From the cell containing the given text, extract its center point as (x, y) coordinate. 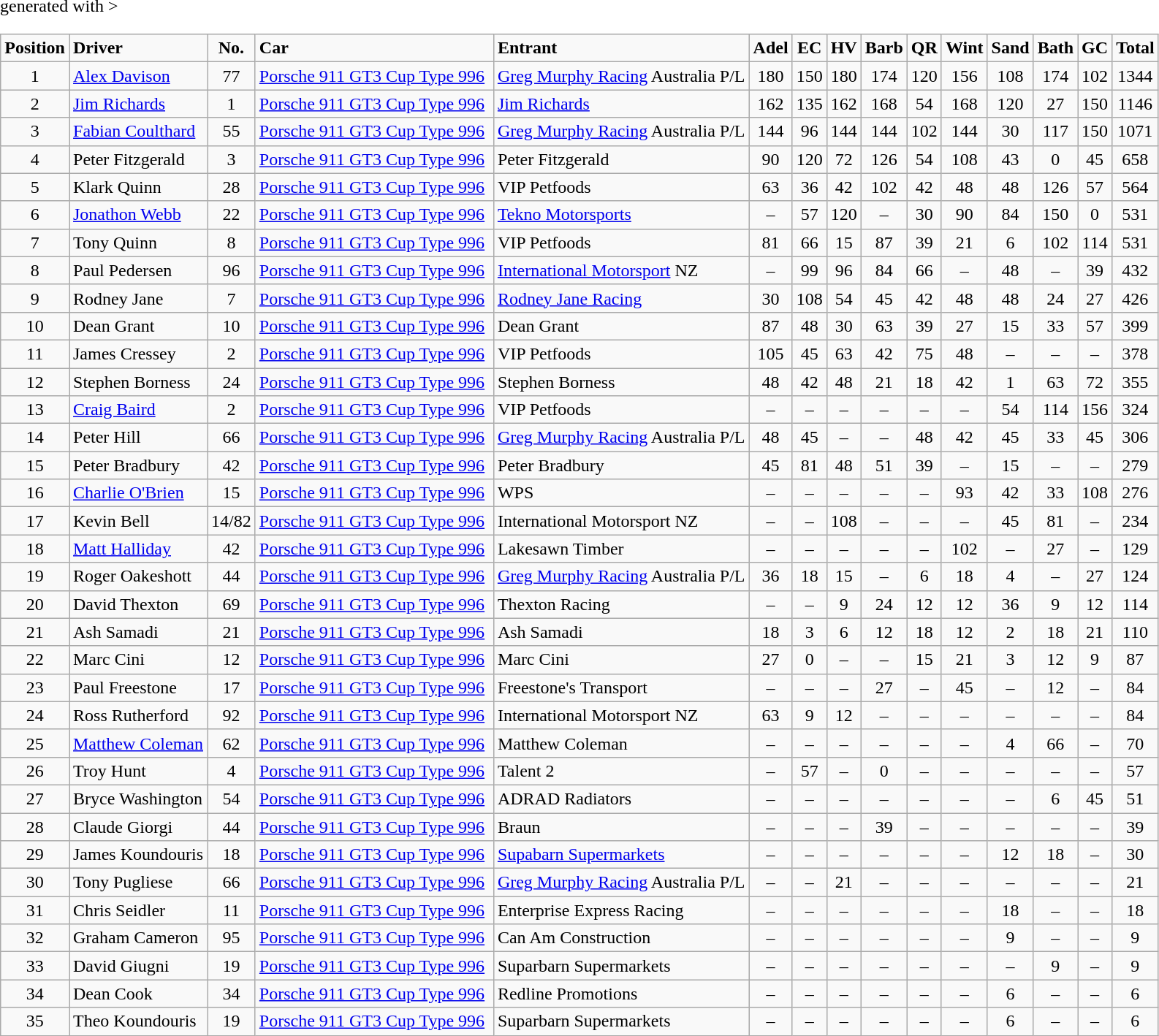
Rodney Jane Racing (621, 298)
Can Am Construction (621, 938)
432 (1136, 270)
77 (232, 76)
Bryce Washington (137, 799)
James Cressey (137, 354)
Ross Rutherford (137, 715)
Theo Koundouris (137, 1021)
1344 (1136, 76)
Enterprise Express Racing (621, 910)
95 (232, 938)
135 (810, 104)
564 (1136, 187)
Total (1136, 48)
Sand (1010, 48)
92 (232, 715)
124 (1136, 576)
Tony Quinn (137, 243)
Dean Cook (137, 994)
110 (1136, 632)
14/82 (232, 521)
23 (35, 688)
Roger Oakeshott (137, 576)
70 (1136, 743)
14 (35, 438)
20 (35, 604)
16 (35, 493)
No. (232, 48)
Entrant (621, 48)
658 (1136, 159)
Braun (621, 826)
David Giugni (137, 966)
Tekno Motorsports (621, 215)
306 (1136, 438)
55 (232, 132)
Redline Promotions (621, 994)
1146 (1136, 104)
Lakesawn Timber (621, 549)
Bath (1055, 48)
234 (1136, 521)
75 (924, 354)
Kevin Bell (137, 521)
Talent 2 (621, 771)
Freestone's Transport (621, 688)
43 (1010, 159)
Jonathon Webb (137, 215)
HV (843, 48)
Charlie O'Brien (137, 493)
Peter Hill (137, 438)
WPS (621, 493)
Craig Baird (137, 410)
Paul Pedersen (137, 270)
426 (1136, 298)
David Thexton (137, 604)
Car (374, 48)
Chris Seidler (137, 910)
5 (35, 187)
29 (35, 855)
105 (770, 354)
276 (1136, 493)
Position (35, 48)
35 (35, 1021)
99 (810, 270)
Matt Halliday (137, 549)
1071 (1136, 132)
279 (1136, 465)
Klark Quinn (137, 187)
EC (810, 48)
Claude Giorgi (137, 826)
Barb (884, 48)
Paul Freestone (137, 688)
62 (232, 743)
Troy Hunt (137, 771)
Alex Davison (137, 76)
378 (1136, 354)
Rodney Jane (137, 298)
Thexton Racing (621, 604)
Wint (965, 48)
93 (965, 493)
26 (35, 771)
355 (1136, 382)
Graham Cameron (137, 938)
ADRAD Radiators (621, 799)
117 (1055, 132)
69 (232, 604)
James Koundouris (137, 855)
129 (1136, 549)
Fabian Coulthard (137, 132)
QR (924, 48)
25 (35, 743)
Tony Pugliese (137, 883)
32 (35, 938)
Supabarn Supermarkets (621, 855)
324 (1136, 410)
Driver (137, 48)
13 (35, 410)
399 (1136, 326)
GC (1095, 48)
31 (35, 910)
Adel (770, 48)
